Scan for the cell matching the given text and deliver its (X, Y) coordinate at center. 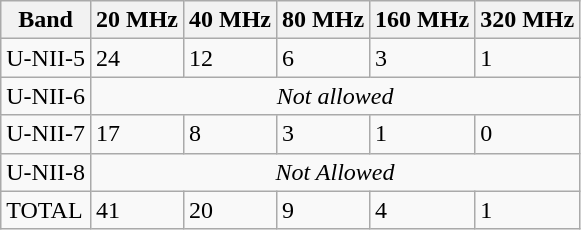
6 (324, 58)
U-NII-7 (46, 134)
9 (324, 210)
160 MHz (422, 20)
40 MHz (230, 20)
U-NII-5 (46, 58)
Not allowed (334, 96)
U-NII-8 (46, 172)
TOTAL (46, 210)
17 (136, 134)
320 MHz (528, 20)
41 (136, 210)
8 (230, 134)
0 (528, 134)
U-NII-6 (46, 96)
24 (136, 58)
Band (46, 20)
80 MHz (324, 20)
12 (230, 58)
20 (230, 210)
4 (422, 210)
Not Allowed (334, 172)
20 MHz (136, 20)
